Locate the cell with the specified text and output its [X, Y] center coordinate. 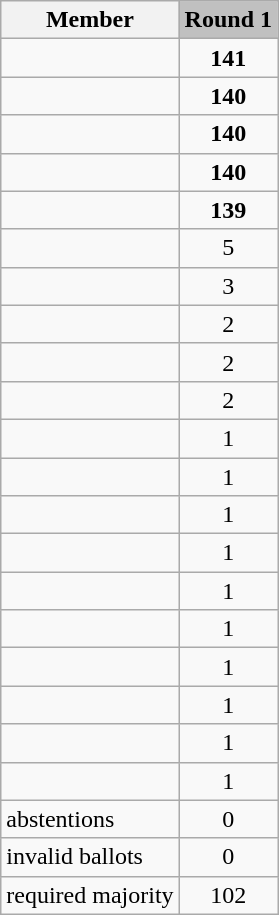
Round 1 [228, 20]
invalid ballots [90, 857]
Member [90, 20]
abstentions [90, 819]
5 [228, 248]
139 [228, 210]
141 [228, 58]
3 [228, 286]
required majority [90, 895]
102 [228, 895]
